Find where the given text appears and provide that cell's center as [X, Y] coordinate. 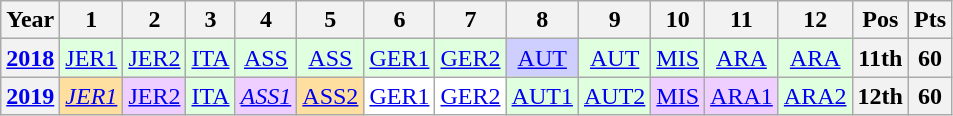
ASS1 [266, 96]
12th [880, 96]
4 [266, 20]
Pos [880, 20]
Year [30, 20]
2 [154, 20]
6 [400, 20]
11th [880, 58]
10 [678, 20]
Pts [930, 20]
AUT1 [542, 96]
3 [210, 20]
5 [330, 20]
11 [742, 20]
2018 [30, 58]
ARA1 [742, 96]
ASS2 [330, 96]
9 [614, 20]
2019 [30, 96]
8 [542, 20]
AUT2 [614, 96]
ARA2 [815, 96]
1 [92, 20]
12 [815, 20]
7 [470, 20]
